Determine the [x, y] coordinate at the center of the cell enclosing the given text.  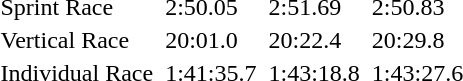
20:01.0 [211, 40]
20:22.4 [314, 40]
